Search for the cell housing the specified text and yield its (x, y) center coordinate. 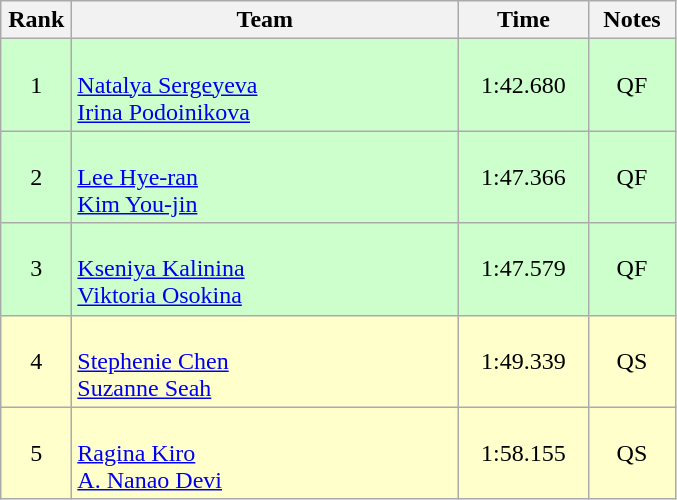
2 (36, 177)
Notes (632, 20)
Stephenie ChenSuzanne Seah (265, 361)
Kseniya KalininaViktoria Osokina (265, 269)
1:42.680 (524, 85)
Time (524, 20)
Rank (36, 20)
Natalya SergeyevaIrina Podoinikova (265, 85)
Lee Hye-ranKim You-jin (265, 177)
1:49.339 (524, 361)
Ragina KiroA. Nanao Devi (265, 453)
1 (36, 85)
Team (265, 20)
1:58.155 (524, 453)
1:47.579 (524, 269)
1:47.366 (524, 177)
3 (36, 269)
5 (36, 453)
4 (36, 361)
